Identify which cell holds the provided text, then report its (X, Y) central coordinate. 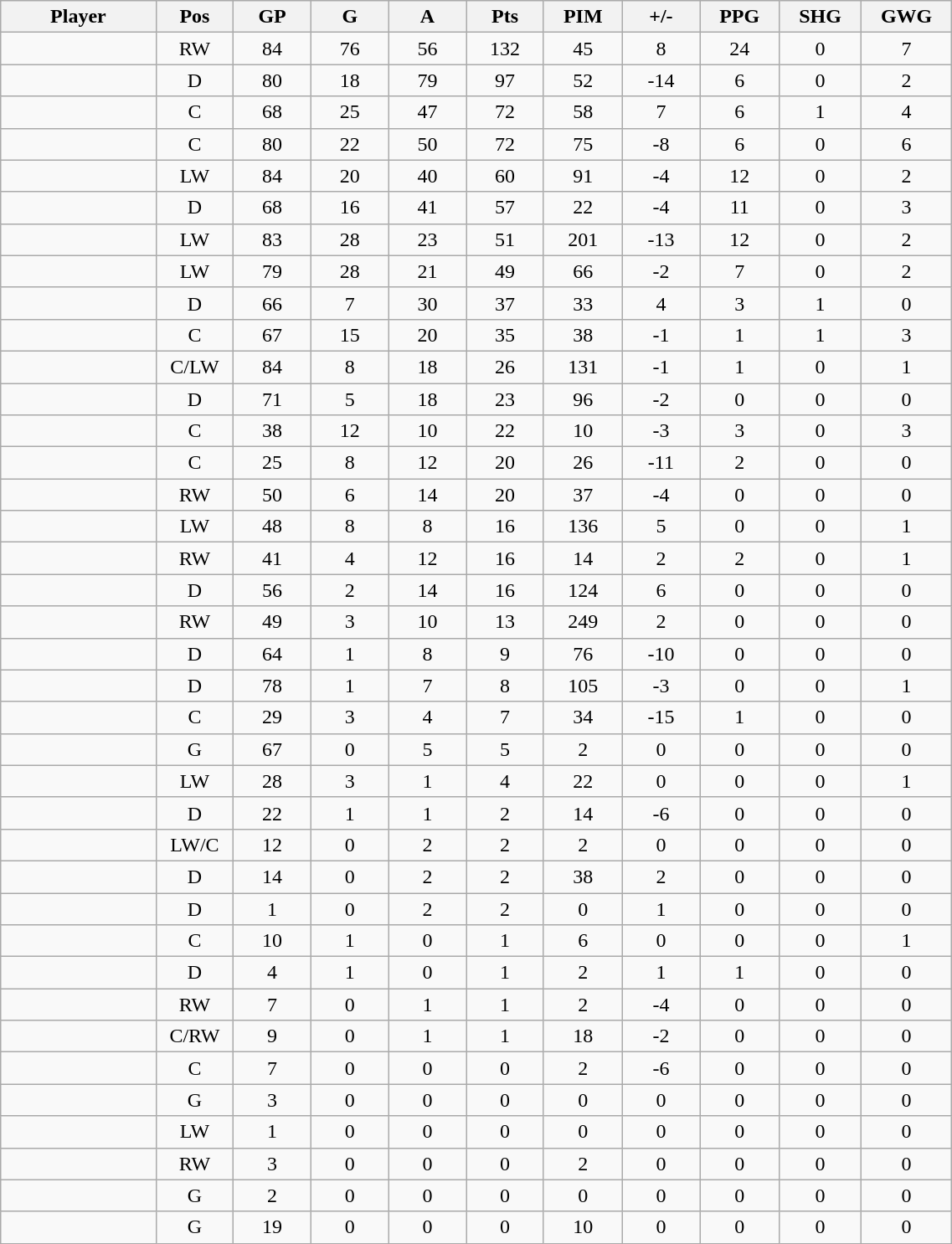
-13 (661, 239)
131 (583, 367)
-15 (661, 717)
57 (506, 208)
35 (506, 335)
13 (506, 622)
-10 (661, 654)
45 (583, 49)
96 (583, 399)
78 (273, 686)
GP (273, 17)
33 (583, 303)
A (427, 17)
105 (583, 686)
136 (583, 527)
60 (506, 176)
201 (583, 239)
PPG (740, 17)
124 (583, 590)
C/RW (194, 1036)
71 (273, 399)
Pts (506, 17)
Player (79, 17)
83 (273, 239)
97 (506, 80)
40 (427, 176)
19 (273, 1227)
-8 (661, 144)
PIM (583, 17)
249 (583, 622)
Pos (194, 17)
11 (740, 208)
58 (583, 112)
51 (506, 239)
SHG (821, 17)
47 (427, 112)
64 (273, 654)
30 (427, 303)
52 (583, 80)
15 (350, 335)
34 (583, 717)
48 (273, 527)
-11 (661, 463)
24 (740, 49)
29 (273, 717)
GWG (906, 17)
132 (506, 49)
21 (427, 271)
75 (583, 144)
91 (583, 176)
C/LW (194, 367)
LW/C (194, 845)
+/- (661, 17)
-14 (661, 80)
